Provide the (x, y) coordinate of the cell's center where the given text is located.  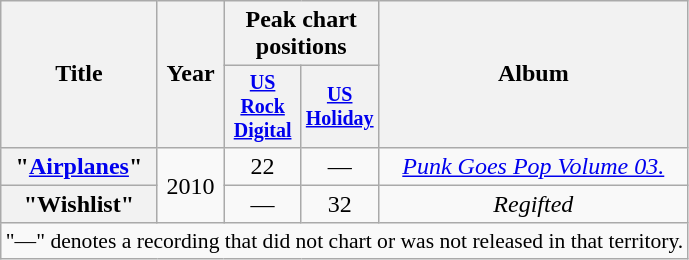
2010 (190, 185)
USRockDigital (262, 106)
Album (533, 74)
"Wishlist" (79, 204)
Peak chart positions (301, 34)
"—" denotes a recording that did not chart or was not released in that territory. (345, 241)
Title (79, 74)
Punk Goes Pop Volume 03. (533, 166)
"Airplanes" (79, 166)
Year (190, 74)
22 (262, 166)
US Holiday (340, 106)
Regifted (533, 204)
32 (340, 204)
